Scan for the cell matching the given text and deliver its (X, Y) coordinate at center. 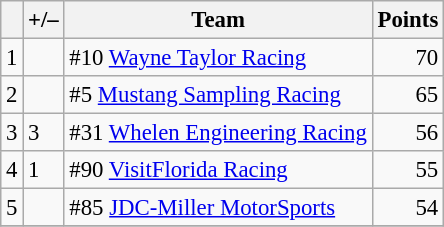
2 (12, 95)
Team (218, 20)
65 (408, 95)
70 (408, 58)
#5 Mustang Sampling Racing (218, 95)
#10 Wayne Taylor Racing (218, 58)
#90 VisitFlorida Racing (218, 170)
#85 JDC-Miller MotorSports (218, 208)
55 (408, 170)
Points (408, 20)
56 (408, 133)
#31 Whelen Engineering Racing (218, 133)
54 (408, 208)
5 (12, 208)
4 (12, 170)
+/– (44, 20)
